Provide the [x, y] coordinate of the cell's center where the given text is located.  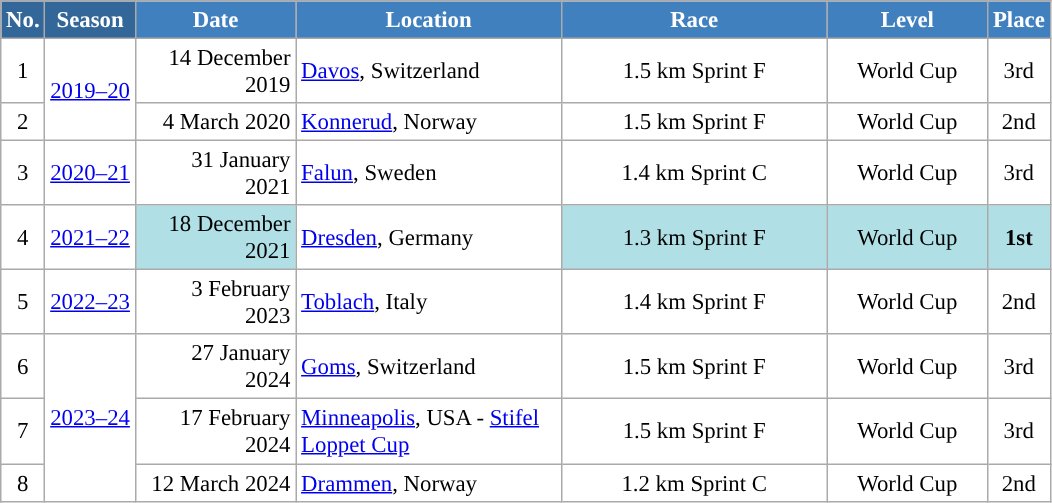
Toblach, Italy [429, 302]
17 February 2024 [216, 432]
2 [23, 122]
Drammen, Norway [429, 483]
Dresden, Germany [429, 238]
Race [694, 20]
Konnerud, Norway [429, 122]
No. [23, 20]
Place [1019, 20]
3 [23, 174]
18 December 2021 [216, 238]
Location [429, 20]
1.3 km Sprint F [694, 238]
4 March 2020 [216, 122]
2022–23 [90, 302]
4 [23, 238]
2020–21 [90, 174]
Level [908, 20]
3 February 2023 [216, 302]
5 [23, 302]
1.4 km Sprint C [694, 174]
2019–20 [90, 90]
Goms, Switzerland [429, 366]
31 January 2021 [216, 174]
2021–22 [90, 238]
1st [1019, 238]
1 [23, 72]
1.4 km Sprint F [694, 302]
Falun, Sweden [429, 174]
12 March 2024 [216, 483]
Date [216, 20]
8 [23, 483]
6 [23, 366]
2023–24 [90, 418]
Season [90, 20]
1.2 km Sprint C [694, 483]
Minneapolis, USA - Stifel Loppet Cup [429, 432]
Davos, Switzerland [429, 72]
7 [23, 432]
27 January 2024 [216, 366]
14 December 2019 [216, 72]
